From the cell containing the given text, extract its center point as (X, Y) coordinate. 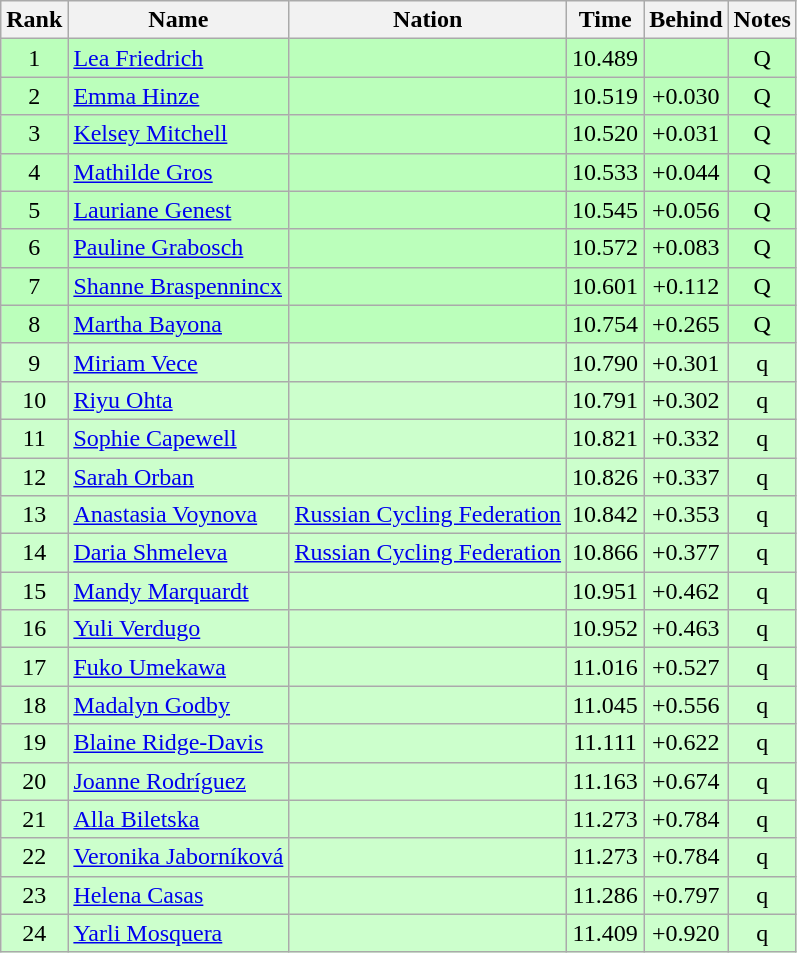
15 (34, 591)
Emma Hinze (178, 96)
10.842 (606, 515)
20 (34, 781)
Helena Casas (178, 895)
6 (34, 248)
2 (34, 96)
10.489 (606, 58)
Kelsey Mitchell (178, 134)
11.045 (606, 705)
+0.797 (686, 895)
24 (34, 933)
Blaine Ridge-Davis (178, 743)
Riyu Ohta (178, 400)
Pauline Grabosch (178, 248)
10.572 (606, 248)
Martha Bayona (178, 324)
11.016 (606, 667)
+0.301 (686, 362)
+0.083 (686, 248)
Lea Friedrich (178, 58)
Yuli Verdugo (178, 629)
Joanne Rodríguez (178, 781)
17 (34, 667)
4 (34, 172)
+0.030 (686, 96)
Rank (34, 20)
5 (34, 210)
Mathilde Gros (178, 172)
11 (34, 438)
+0.462 (686, 591)
Veronika Jaborníková (178, 857)
+0.031 (686, 134)
Name (178, 20)
8 (34, 324)
Daria Shmeleva (178, 553)
+0.920 (686, 933)
Madalyn Godby (178, 705)
11.286 (606, 895)
7 (34, 286)
+0.353 (686, 515)
22 (34, 857)
+0.265 (686, 324)
Shanne Braspennincx (178, 286)
10.519 (606, 96)
10.791 (606, 400)
+0.044 (686, 172)
10 (34, 400)
21 (34, 819)
Mandy Marquardt (178, 591)
+0.332 (686, 438)
9 (34, 362)
Behind (686, 20)
16 (34, 629)
3 (34, 134)
+0.337 (686, 477)
Miriam Vece (178, 362)
10.826 (606, 477)
Alla Biletska (178, 819)
10.601 (606, 286)
10.821 (606, 438)
10.952 (606, 629)
Yarli Mosquera (178, 933)
+0.556 (686, 705)
Anastasia Voynova (178, 515)
11.163 (606, 781)
14 (34, 553)
+0.377 (686, 553)
+0.056 (686, 210)
+0.674 (686, 781)
13 (34, 515)
11.111 (606, 743)
Notes (762, 20)
10.866 (606, 553)
+0.622 (686, 743)
+0.527 (686, 667)
Sophie Capewell (178, 438)
12 (34, 477)
10.790 (606, 362)
Fuko Umekawa (178, 667)
Nation (428, 20)
10.545 (606, 210)
11.409 (606, 933)
+0.302 (686, 400)
+0.463 (686, 629)
23 (34, 895)
18 (34, 705)
10.533 (606, 172)
10.754 (606, 324)
Lauriane Genest (178, 210)
Sarah Orban (178, 477)
Time (606, 20)
19 (34, 743)
+0.112 (686, 286)
10.520 (606, 134)
1 (34, 58)
10.951 (606, 591)
